For the text-containing cell, return its midpoint in (X, Y) coordinate format. 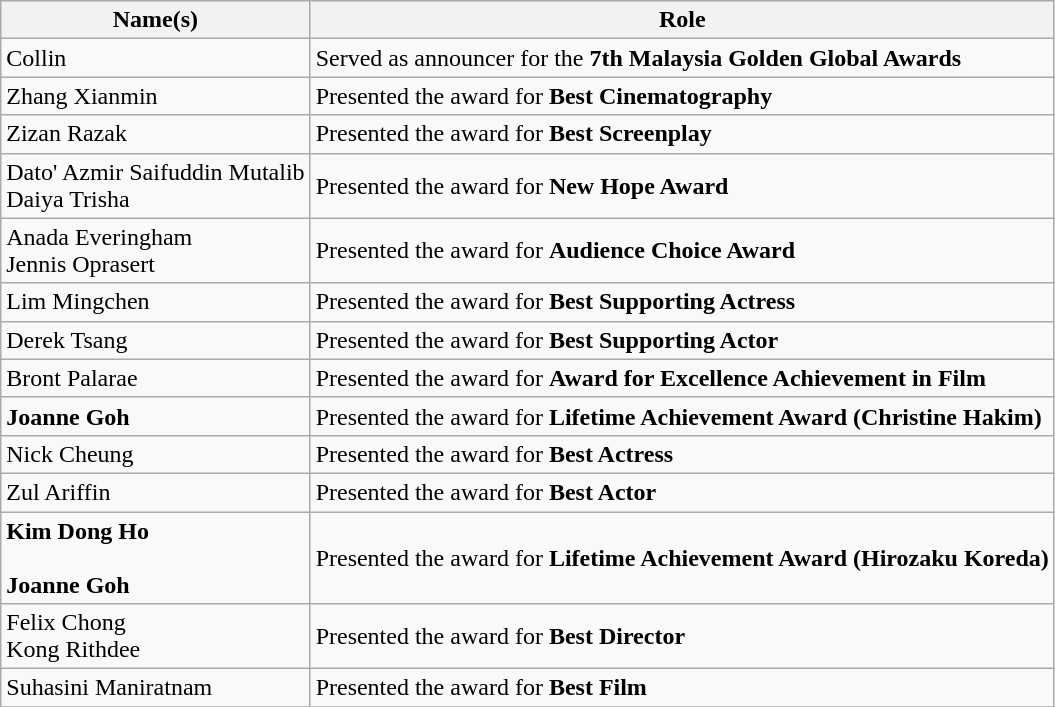
Presented the award for Best Film (682, 688)
Presented the award for Best Cinematography (682, 96)
Served as announcer for the 7th Malaysia Golden Global Awards (682, 58)
Name(s) (156, 20)
Derek Tsang (156, 340)
Presented the award for Award for Excellence Achievement in Film (682, 378)
Presented the award for New Hope Award (682, 186)
Felix Chong Kong Rithdee (156, 636)
Dato' Azmir Saifuddin Mutalib Daiya Trisha (156, 186)
Presented the award for Lifetime Achievement Award (Christine Hakim) (682, 416)
Presented the award for Best Supporting Actress (682, 302)
Presented the award for Audience Choice Award (682, 250)
Presented the award for Best Director (682, 636)
Presented the award for Best Supporting Actor (682, 340)
Zizan Razak (156, 134)
Joanne Goh (156, 416)
Suhasini Maniratnam (156, 688)
Bront Palarae (156, 378)
Zul Ariffin (156, 492)
Presented the award for Lifetime Achievement Award (Hirozaku Koreda) (682, 558)
Kim Dong Ho Joanne Goh (156, 558)
Zhang Xianmin (156, 96)
Collin (156, 58)
Lim Mingchen (156, 302)
Presented the award for Best Actress (682, 454)
Presented the award for Best Actor (682, 492)
Presented the award for Best Screenplay (682, 134)
Anada Everingham Jennis Oprasert (156, 250)
Nick Cheung (156, 454)
Role (682, 20)
